Locate the cell with the specified text and output its (x, y) center coordinate. 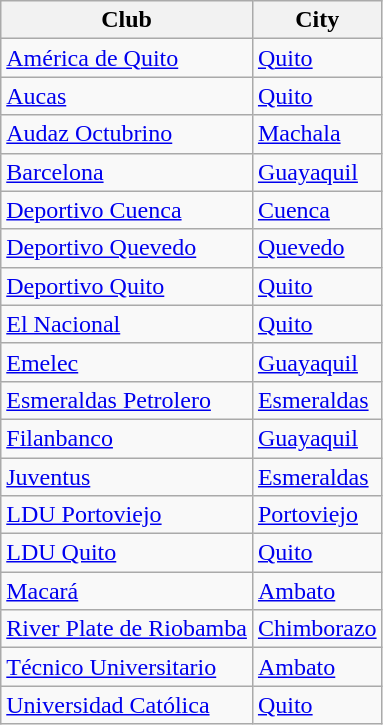
Chimborazo (317, 629)
Barcelona (127, 172)
City (317, 20)
Deportivo Quito (127, 286)
Técnico Universitario (127, 667)
Audaz Octubrino (127, 134)
Club (127, 20)
Deportivo Quevedo (127, 248)
Filanbanco (127, 438)
Esmeraldas Petrolero (127, 400)
River Plate de Riobamba (127, 629)
LDU Portoviejo (127, 515)
Deportivo Cuenca (127, 210)
Aucas (127, 96)
Quevedo (317, 248)
El Nacional (127, 324)
Portoviejo (317, 515)
LDU Quito (127, 553)
Emelec (127, 362)
Macará (127, 591)
Cuenca (317, 210)
Machala (317, 134)
América de Quito (127, 58)
Juventus (127, 477)
Universidad Católica (127, 705)
